Pinpoint the cell where the given text exists, returning its [X, Y] midpoint coordinate. 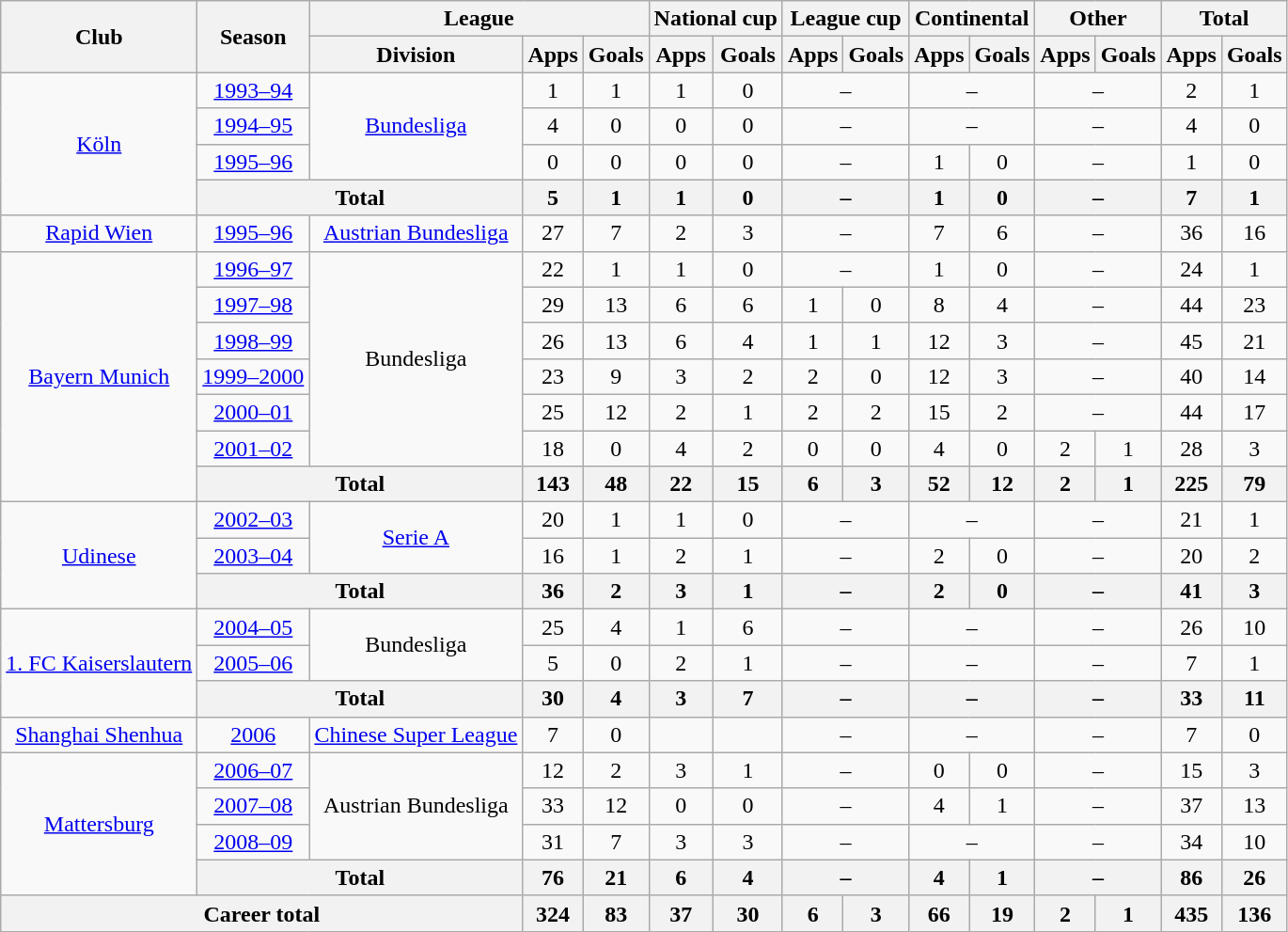
2006–07 [254, 770]
2002–03 [254, 520]
2000–01 [254, 412]
2007–08 [254, 806]
40 [1191, 376]
143 [553, 484]
52 [939, 484]
Division [416, 55]
1998–99 [254, 340]
Köln [100, 144]
Other [1098, 19]
Career total [261, 913]
136 [1254, 913]
League [479, 19]
29 [553, 305]
48 [616, 484]
2001–02 [254, 449]
2008–09 [254, 842]
14 [1254, 376]
11 [1254, 699]
8 [939, 305]
Bayern Munich [100, 376]
Shanghai Shenhua [100, 735]
435 [1191, 913]
Udinese [100, 556]
79 [1254, 484]
1. FC Kaiserslautern [100, 663]
27 [553, 233]
Club [100, 37]
Chinese Super League [416, 735]
19 [1002, 913]
66 [939, 913]
24 [1191, 269]
League cup [845, 19]
41 [1191, 592]
Rapid Wien [100, 233]
1999–2000 [254, 376]
86 [1191, 877]
9 [616, 376]
1997–98 [254, 305]
34 [1191, 842]
324 [553, 913]
83 [616, 913]
45 [1191, 340]
17 [1254, 412]
Serie A [416, 538]
Mattersburg [100, 824]
Season [254, 37]
76 [553, 877]
1994–95 [254, 126]
National cup [715, 19]
31 [553, 842]
1993–94 [254, 90]
2005–06 [254, 663]
1996–97 [254, 269]
225 [1191, 484]
28 [1191, 449]
2003–04 [254, 556]
2006 [254, 735]
18 [553, 449]
Continental [972, 19]
2004–05 [254, 627]
